Search for the cell housing the specified text and yield its (X, Y) center coordinate. 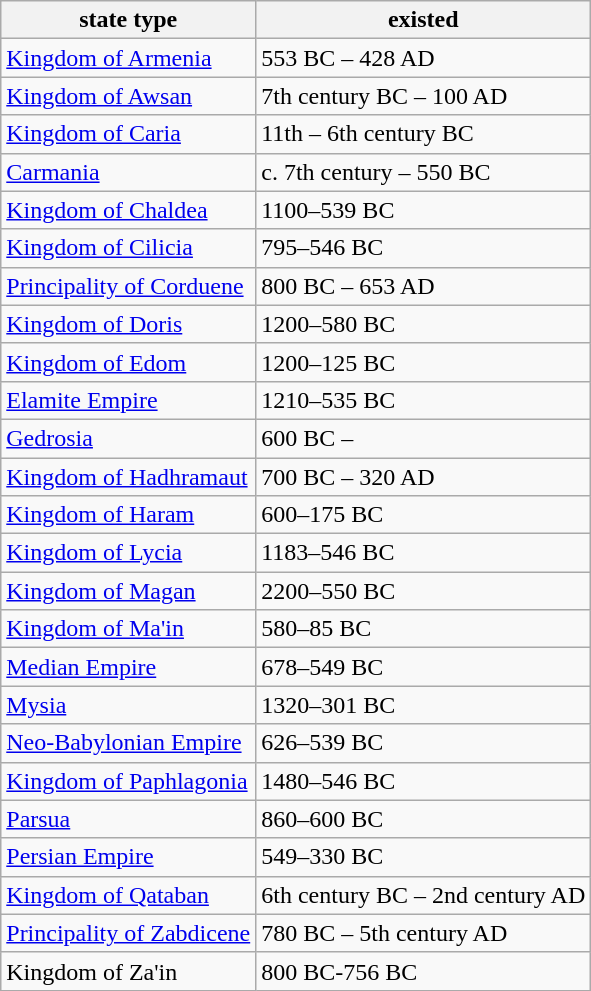
Kingdom of Cilicia (128, 248)
795–546 BC (424, 248)
553 BC – 428 AD (424, 58)
Kingdom of Hadhramaut (128, 477)
Median Empire (128, 667)
Kingdom of Paphlagonia (128, 781)
c. 7th century – 550 BC (424, 172)
1320–301 BC (424, 705)
700 BC – 320 AD (424, 477)
1183–546 BC (424, 553)
Carmania (128, 172)
600 BC – (424, 438)
626–539 BC (424, 743)
Kingdom of Qataban (128, 895)
Kingdom of Edom (128, 362)
Principality of Corduene (128, 286)
1210–535 BC (424, 400)
Kingdom of Lycia (128, 553)
800 BC – 653 AD (424, 286)
11th – 6th century BC (424, 134)
Parsua (128, 819)
780 BC – 5th century AD (424, 933)
6th century BC – 2nd century AD (424, 895)
Kingdom of Doris (128, 324)
1480–546 BC (424, 781)
678–549 BC (424, 667)
800 BC-756 BC (424, 971)
7th century BC – 100 AD (424, 96)
1100–539 BC (424, 210)
Gedrosia (128, 438)
1200–580 BC (424, 324)
Kingdom of Haram (128, 515)
Mysia (128, 705)
Neo-Babylonian Empire (128, 743)
Kingdom of Armenia (128, 58)
2200–550 BC (424, 591)
Persian Empire (128, 857)
Kingdom of Za'in (128, 971)
state type (128, 20)
Kingdom of Caria (128, 134)
existed (424, 20)
Kingdom of Ma'in (128, 629)
860–600 BC (424, 819)
580–85 BC (424, 629)
Kingdom of Magan (128, 591)
Principality of Zabdicene (128, 933)
Kingdom of Awsan (128, 96)
Elamite Empire (128, 400)
600–175 BC (424, 515)
549–330 BC (424, 857)
1200–125 BC (424, 362)
Kingdom of Chaldea (128, 210)
